Determine the (X, Y) coordinate at the center of the cell enclosing the given text.  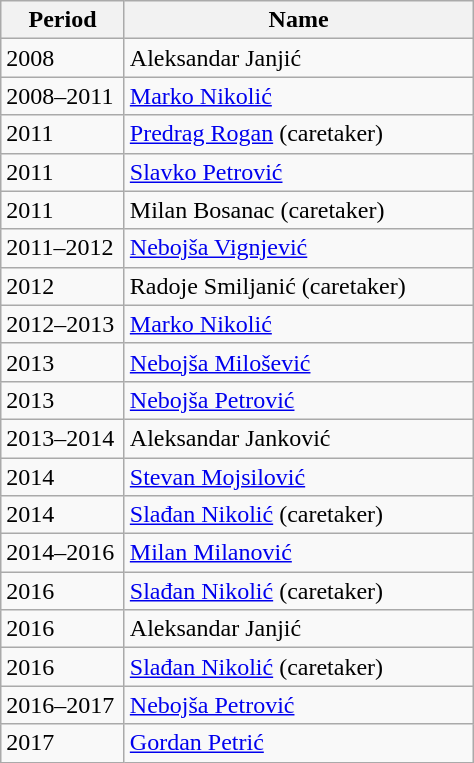
2013–2014 (63, 438)
2017 (63, 743)
Nebojša Vignjević (298, 248)
Slavko Petrović (298, 172)
2012–2013 (63, 324)
2008–2011 (63, 96)
2011–2012 (63, 248)
Aleksandar Janković (298, 438)
Stevan Mojsilović (298, 477)
Milan Milanović (298, 553)
2016–2017 (63, 705)
2008 (63, 58)
Name (298, 20)
Predrag Rogan (caretaker) (298, 134)
Radoje Smiljanić (caretaker) (298, 286)
Milan Bosanac (caretaker) (298, 210)
Gordan Petrić (298, 743)
Nebojša Milošević (298, 362)
Period (63, 20)
2014–2016 (63, 553)
2012 (63, 286)
